Extract the [X, Y] coordinate from the center of the cell holding the provided text.  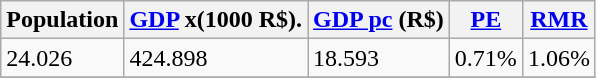
424.898 [216, 58]
PE [486, 20]
RMR [558, 20]
0.71% [486, 58]
1.06% [558, 58]
Population [62, 20]
GDP pc (R$) [379, 20]
GDP x(1000 R$). [216, 20]
18.593 [379, 58]
24.026 [62, 58]
